Search for the cell housing the specified text and yield its (X, Y) center coordinate. 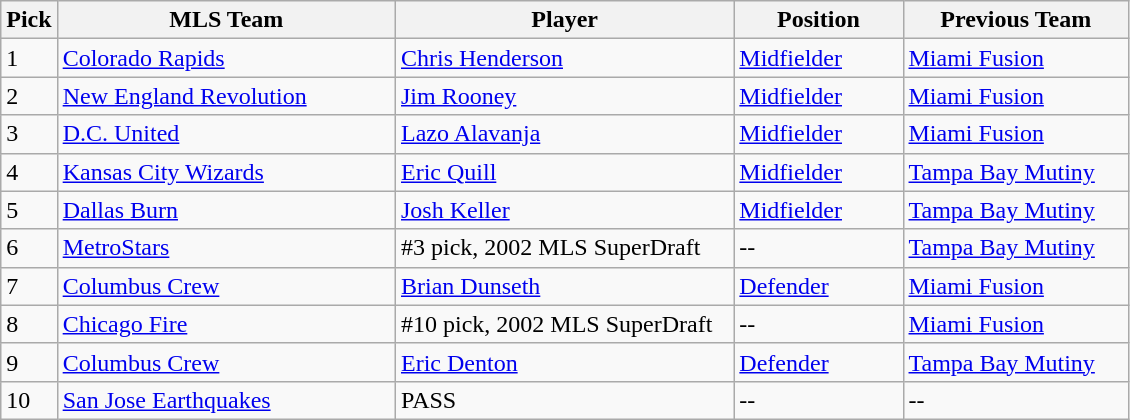
Jim Rooney (564, 96)
7 (29, 286)
2 (29, 96)
Previous Team (1016, 20)
Chris Henderson (564, 58)
San Jose Earthquakes (226, 400)
D.C. United (226, 134)
Lazo Alavanja (564, 134)
3 (29, 134)
Eric Quill (564, 172)
1 (29, 58)
Dallas Burn (226, 210)
Player (564, 20)
Brian Dunseth (564, 286)
PASS (564, 400)
Josh Keller (564, 210)
10 (29, 400)
Eric Denton (564, 362)
Kansas City Wizards (226, 172)
New England Revolution (226, 96)
#3 pick, 2002 MLS SuperDraft (564, 248)
9 (29, 362)
5 (29, 210)
8 (29, 324)
Chicago Fire (226, 324)
#10 pick, 2002 MLS SuperDraft (564, 324)
MetroStars (226, 248)
6 (29, 248)
Position (818, 20)
MLS Team (226, 20)
Colorado Rapids (226, 58)
4 (29, 172)
Pick (29, 20)
